Return (X, Y) of the center of cell containing provided text 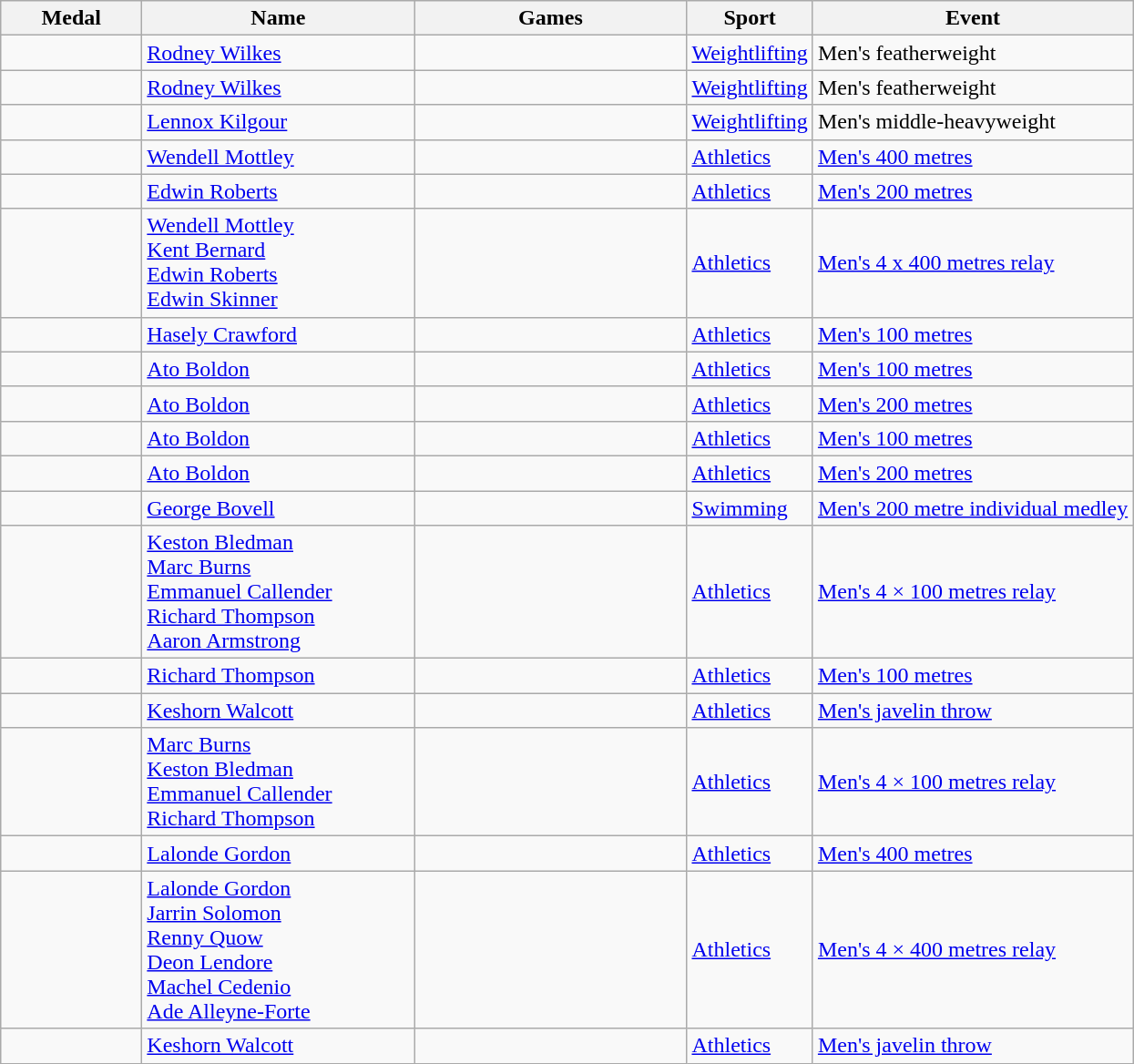
Wendell Mottley (279, 157)
Games (550, 18)
Lalonde GordonJarrin SolomonRenny QuowDeon LendoreMachel CedenioAde Alleyne-Forte (279, 949)
Medal (71, 18)
Men's 4 × 400 metres relay (973, 949)
Wendell MottleyKent BernardEdwin RobertsEdwin Skinner (279, 262)
Men's 4 x 400 metres relay (973, 262)
Hasely Crawford (279, 334)
Name (279, 18)
Lalonde Gordon (279, 854)
Men's 200 metre individual medley (973, 507)
Sport (750, 18)
Lennox Kilgour (279, 122)
Marc BurnsKeston BledmanEmmanuel CallenderRichard Thompson (279, 782)
Richard Thompson (279, 676)
Keston BledmanMarc BurnsEmmanuel CallenderRichard ThompsonAaron Armstrong (279, 592)
Event (973, 18)
George Bovell (279, 507)
Swimming (750, 507)
Men's middle-heavyweight (973, 122)
Edwin Roberts (279, 191)
